Locate the cell with the specified text and output its (x, y) center coordinate. 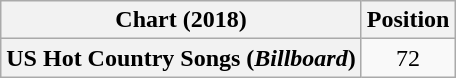
72 (408, 58)
Chart (2018) (181, 20)
US Hot Country Songs (Billboard) (181, 58)
Position (408, 20)
